Provide the [x, y] coordinate of the cell's center where the given text is located.  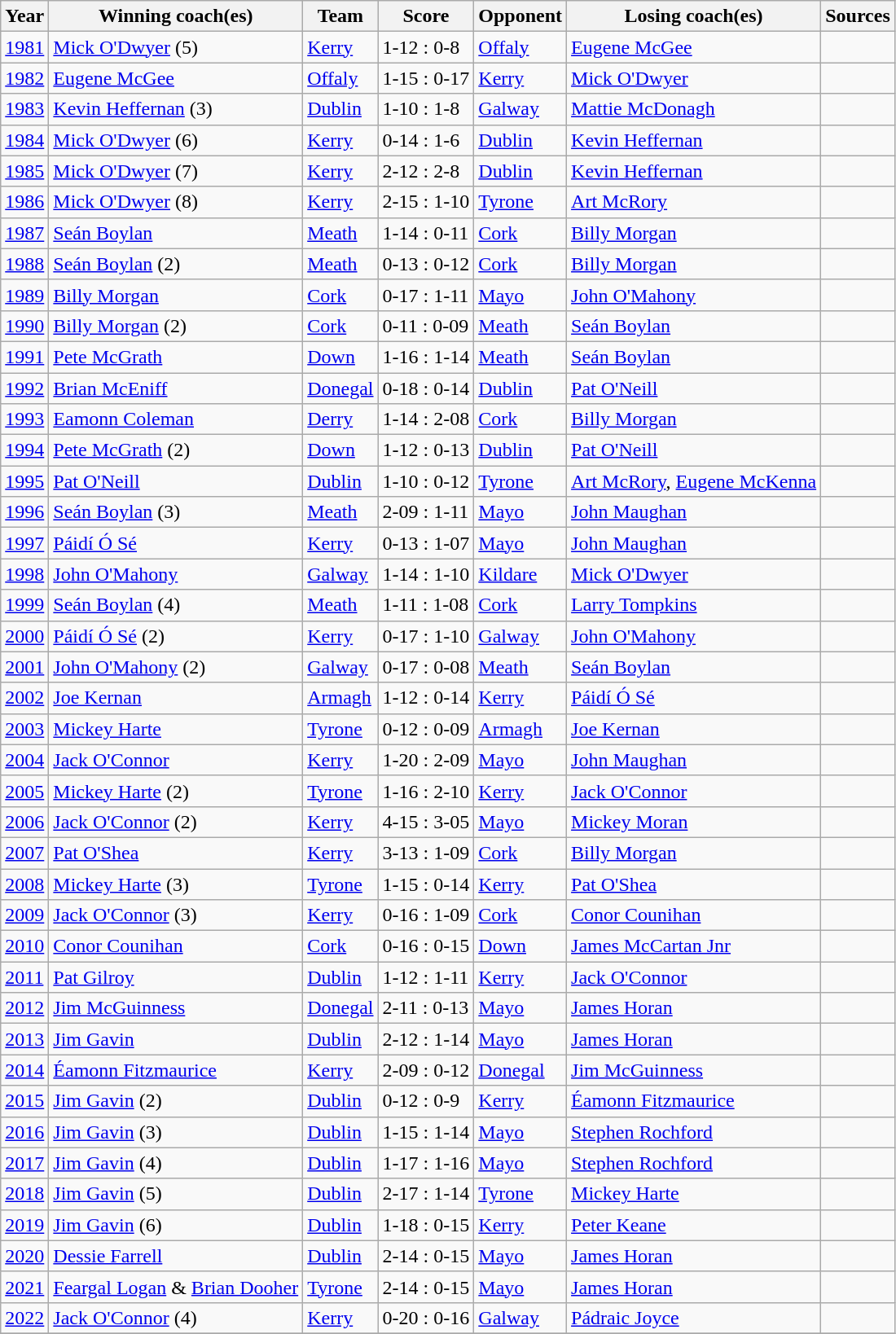
Jack O'Connor (2) [176, 822]
2003 [24, 729]
Mick O'Dwyer (6) [176, 140]
Jim Gavin (6) [176, 1225]
Mick O'Dwyer (8) [176, 202]
Jim Gavin (3) [176, 1132]
1984 [24, 140]
2-12 : 1-14 [426, 1039]
1-20 : 2-09 [426, 760]
2019 [24, 1225]
0-16 : 0-15 [426, 946]
2014 [24, 1070]
Dessie Farrell [176, 1256]
2021 [24, 1287]
2022 [24, 1318]
2-12 : 2-8 [426, 171]
2007 [24, 853]
0-12 : 0-9 [426, 1101]
1990 [24, 326]
1987 [24, 233]
0-11 : 0-09 [426, 326]
2009 [24, 915]
Mattie McDonagh [694, 109]
2006 [24, 822]
Opponent [520, 16]
Jack O'Connor (4) [176, 1318]
2011 [24, 977]
2000 [24, 636]
1-14 : 2-08 [426, 419]
1-15 : 0-17 [426, 78]
1995 [24, 481]
Seán Boylan (2) [176, 264]
Páidí Ó Sé (2) [176, 636]
1-12 : 1-11 [426, 977]
2-15 : 1-10 [426, 202]
Losing coach(es) [694, 16]
Seán Boylan (4) [176, 605]
Sources [859, 16]
Larry Tompkins [694, 605]
1999 [24, 605]
Art McRory [694, 202]
Mickey Harte (2) [176, 791]
Pete McGrath (2) [176, 450]
1983 [24, 109]
Mick O'Dwyer (7) [176, 171]
1-14 : 0-11 [426, 233]
Jim Gavin (2) [176, 1101]
2-09 : 1-11 [426, 512]
2004 [24, 760]
2001 [24, 667]
Brian McEniff [176, 388]
1-14 : 1-10 [426, 574]
Pádraic Joyce [694, 1318]
Peter Keane [694, 1225]
Winning coach(es) [176, 16]
1985 [24, 171]
1-16 : 1-14 [426, 357]
Derry [340, 419]
Jim Gavin [176, 1039]
Pat Gilroy [176, 977]
2002 [24, 698]
1992 [24, 388]
1991 [24, 357]
Mickey Harte (3) [176, 884]
2-11 : 0-13 [426, 1008]
1-18 : 0-15 [426, 1225]
Jim Gavin (5) [176, 1194]
0-13 : 0-12 [426, 264]
0-17 : 0-08 [426, 667]
James McCartan Jnr [694, 946]
2005 [24, 791]
1-11 : 1-08 [426, 605]
Mickey Moran [694, 822]
1981 [24, 47]
3-13 : 1-09 [426, 853]
Team [340, 16]
Kildare [520, 574]
Seán Boylan (3) [176, 512]
2016 [24, 1132]
1-12 : 0-14 [426, 698]
Score [426, 16]
1-16 : 2-10 [426, 791]
Jack O'Connor (3) [176, 915]
0-20 : 0-16 [426, 1318]
Mick O'Dwyer (5) [176, 47]
2010 [24, 946]
1998 [24, 574]
Art McRory, Eugene McKenna [694, 481]
1989 [24, 295]
1-17 : 1-16 [426, 1163]
Feargal Logan & Brian Dooher [176, 1287]
2-17 : 1-14 [426, 1194]
2015 [24, 1101]
1997 [24, 543]
2018 [24, 1194]
1-10 : 1-8 [426, 109]
0-16 : 1-09 [426, 915]
2-09 : 0-12 [426, 1070]
Kevin Heffernan (3) [176, 109]
John O'Mahony (2) [176, 667]
1982 [24, 78]
0-17 : 1-11 [426, 295]
1-12 : 0-13 [426, 450]
1994 [24, 450]
1988 [24, 264]
2013 [24, 1039]
2012 [24, 1008]
2017 [24, 1163]
0-17 : 1-10 [426, 636]
Jim Gavin (4) [176, 1163]
0-14 : 1-6 [426, 140]
Year [24, 16]
1-10 : 0-12 [426, 481]
1993 [24, 419]
1996 [24, 512]
2008 [24, 884]
1986 [24, 202]
4-15 : 3-05 [426, 822]
Pete McGrath [176, 357]
Billy Morgan (2) [176, 326]
Eamonn Coleman [176, 419]
1-15 : 0-14 [426, 884]
0-13 : 1-07 [426, 543]
1-15 : 1-14 [426, 1132]
1-12 : 0-8 [426, 47]
2020 [24, 1256]
0-12 : 0-09 [426, 729]
0-18 : 0-14 [426, 388]
